Locate the cell with the specified text and output its (X, Y) center coordinate. 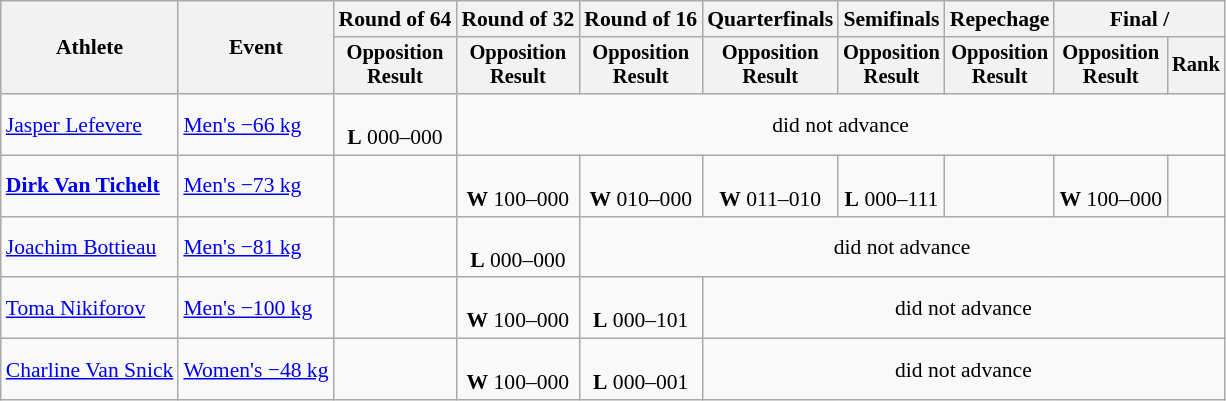
Toma Nikiforov (90, 308)
Round of 32 (518, 19)
L 000–111 (892, 186)
Semifinals (892, 19)
Men's −81 kg (256, 248)
Round of 64 (396, 19)
Rank (1196, 66)
Final / (1139, 19)
Round of 16 (640, 19)
Men's −66 kg (256, 124)
W 011–010 (770, 186)
W 010–000 (640, 186)
Athlete (90, 48)
Dirk Van Tichelt (90, 186)
Women's −48 kg (256, 370)
Men's −73 kg (256, 186)
L 000–101 (640, 308)
Quarterfinals (770, 19)
Charline Van Snick (90, 370)
L 000–001 (640, 370)
Men's −100 kg (256, 308)
Repechage (1000, 19)
Event (256, 48)
Joachim Bottieau (90, 248)
Jasper Lefevere (90, 124)
